Provide the [x, y] coordinate of the cell's center where the given text is located.  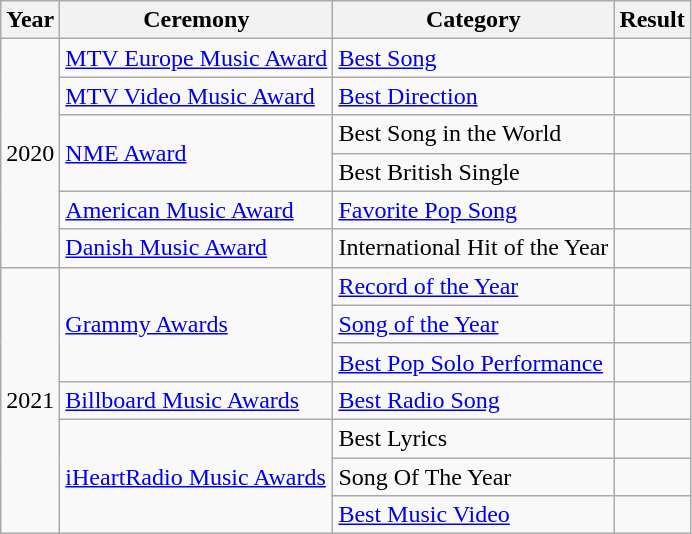
Result [652, 20]
Best Lyrics [474, 438]
Best Radio Song [474, 400]
Danish Music Award [196, 248]
iHeartRadio Music Awards [196, 476]
MTV Video Music Award [196, 96]
International Hit of the Year [474, 248]
Category [474, 20]
2020 [30, 153]
Best Direction [474, 96]
Record of the Year [474, 286]
2021 [30, 400]
Best Song [474, 58]
Ceremony [196, 20]
Best Music Video [474, 515]
Grammy Awards [196, 324]
Best Pop Solo Performance [474, 362]
Favorite Pop Song [474, 210]
Song of the Year [474, 324]
Best British Single [474, 172]
Billboard Music Awards [196, 400]
MTV Europe Music Award [196, 58]
American Music Award [196, 210]
NME Award [196, 153]
Year [30, 20]
Best Song in the World [474, 134]
Song Of The Year [474, 477]
